Detect which cell encompasses the target text, then output its (X, Y) center coordinate. 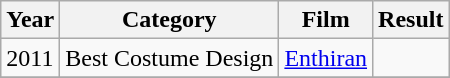
Year (30, 20)
2011 (30, 58)
Enthiran (326, 58)
Category (170, 20)
Best Costume Design (170, 58)
Film (326, 20)
Result (411, 20)
